From the cell containing the given text, extract its center point as [X, Y] coordinate. 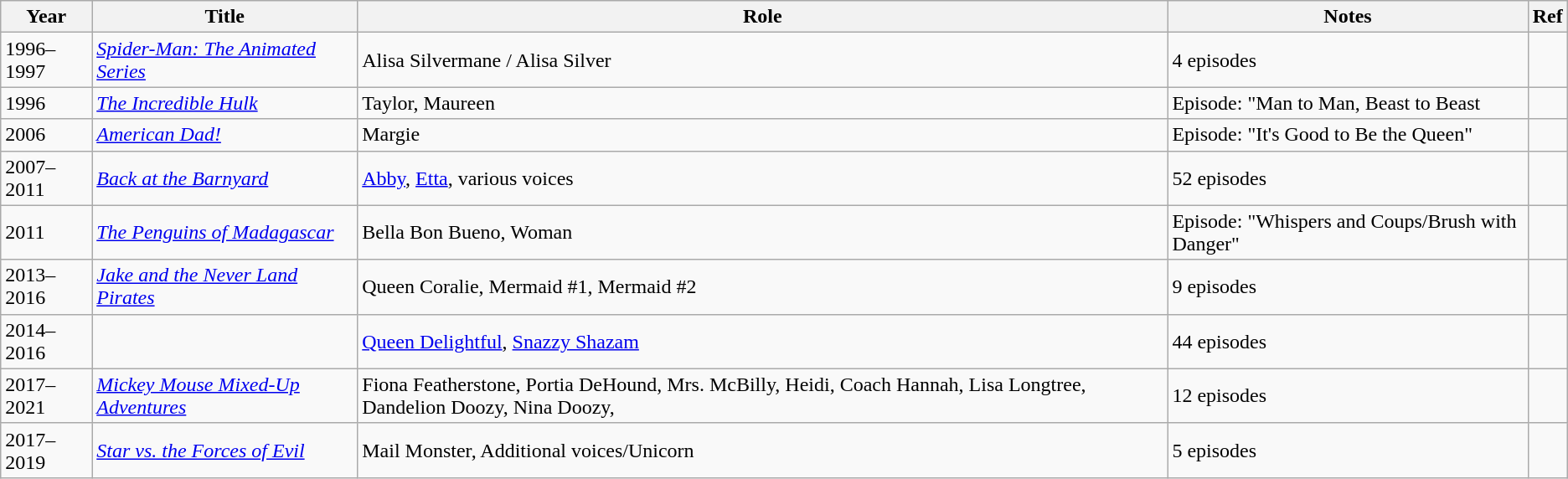
Bella Bon Bueno, Woman [762, 233]
5 episodes [1348, 451]
9 episodes [1348, 286]
1996–1997 [47, 60]
Notes [1348, 17]
2017–2021 [47, 395]
Ref [1548, 17]
Episode: "Whispers and Coups/Brush with Danger" [1348, 233]
2006 [47, 135]
2014–2016 [47, 342]
The Incredible Hulk [224, 103]
Episode: "It's Good to Be the Queen" [1348, 135]
Fiona Featherstone, Portia DeHound, Mrs. McBilly, Heidi, Coach Hannah, Lisa Longtree, Dandelion Doozy, Nina Doozy, [762, 395]
Alisa Silvermane / Alisa Silver [762, 60]
Star vs. the Forces of Evil [224, 451]
Episode: "Man to Man, Beast to Beast [1348, 103]
1996 [47, 103]
Queen Delightful, Snazzy Shazam [762, 342]
Mail Monster, Additional voices/Unicorn [762, 451]
Mickey Mouse Mixed-Up Adventures [224, 395]
Abby, Etta, various voices [762, 178]
Title [224, 17]
2007–2011 [47, 178]
4 episodes [1348, 60]
2013–2016 [47, 286]
Year [47, 17]
Spider-Man: The Animated Series [224, 60]
12 episodes [1348, 395]
Queen Coralie, Mermaid #1, Mermaid #2 [762, 286]
Back at the Barnyard [224, 178]
2017–2019 [47, 451]
44 episodes [1348, 342]
Margie [762, 135]
52 episodes [1348, 178]
Role [762, 17]
American Dad! [224, 135]
2011 [47, 233]
Taylor, Maureen [762, 103]
Jake and the Never Land Pirates [224, 286]
The Penguins of Madagascar [224, 233]
